Provide the [X, Y] coordinate of the cell's center where the given text is located.  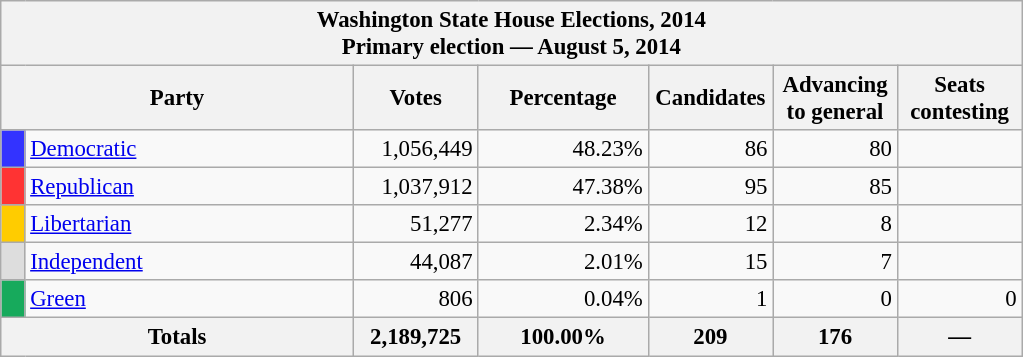
12 [710, 224]
Libertarian [189, 224]
51,277 [416, 224]
2,189,725 [416, 337]
86 [710, 149]
48.23% [563, 149]
80 [836, 149]
7 [836, 262]
2.34% [563, 224]
8 [836, 224]
Independent [189, 262]
176 [836, 337]
0.04% [563, 299]
Percentage [563, 98]
Votes [416, 98]
Totals [178, 337]
2.01% [563, 262]
100.00% [563, 337]
Democratic [189, 149]
44,087 [416, 262]
1 [710, 299]
Advancing to general [836, 98]
85 [836, 187]
Seats contesting [960, 98]
Washington State House Elections, 2014Primary election — August 5, 2014 [512, 34]
95 [710, 187]
Green [189, 299]
806 [416, 299]
209 [710, 337]
— [960, 337]
15 [710, 262]
1,056,449 [416, 149]
47.38% [563, 187]
Candidates [710, 98]
Party [178, 98]
Republican [189, 187]
1,037,912 [416, 187]
